From the cell containing the given text, extract its center point as [x, y] coordinate. 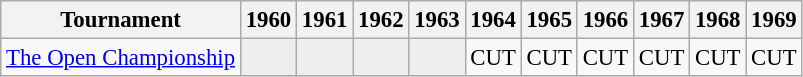
1966 [605, 20]
1964 [493, 20]
1967 [661, 20]
1965 [549, 20]
1960 [268, 20]
1968 [718, 20]
Tournament [121, 20]
1961 [325, 20]
1969 [774, 20]
1962 [381, 20]
The Open Championship [121, 58]
1963 [437, 20]
